Determine the [X, Y] coordinate at the center of the cell enclosing the given text.  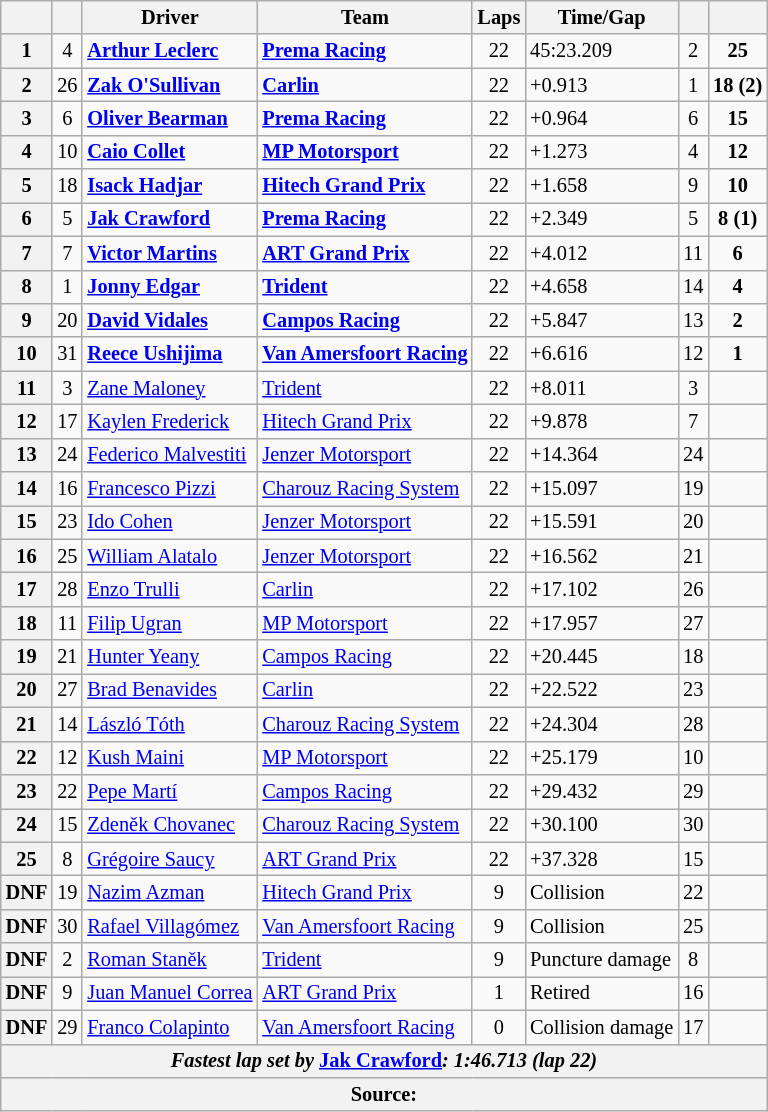
Jonny Edgar [170, 287]
8 (1) [738, 219]
+16.562 [602, 556]
+17.957 [602, 623]
Caio Collet [170, 152]
+0.964 [602, 118]
45:23.209 [602, 51]
Hunter Yeany [170, 657]
Arthur Leclerc [170, 51]
+37.328 [602, 859]
18 (2) [738, 85]
+2.349 [602, 219]
+17.102 [602, 589]
+15.097 [602, 489]
Zak O'Sullivan [170, 85]
+4.658 [602, 287]
Kush Maini [170, 758]
Zane Maloney [170, 388]
Ido Cohen [170, 522]
Francesco Pizzi [170, 489]
Victor Martins [170, 253]
+5.847 [602, 320]
Pepe Martí [170, 791]
Puncture damage [602, 960]
David Vidales [170, 320]
Driver [170, 17]
Kaylen Frederick [170, 421]
Rafael Villagómez [170, 926]
Zdeněk Chovanec [170, 825]
Franco Colapinto [170, 1027]
Jak Crawford [170, 219]
Juan Manuel Correa [170, 993]
Retired [602, 993]
+30.100 [602, 825]
Laps [498, 17]
Oliver Bearman [170, 118]
Grégoire Saucy [170, 859]
+22.522 [602, 690]
Filip Ugran [170, 623]
Time/Gap [602, 17]
Team [364, 17]
+1.273 [602, 152]
+8.011 [602, 388]
+24.304 [602, 724]
Brad Benavides [170, 690]
Isack Hadjar [170, 186]
0 [498, 1027]
+15.591 [602, 522]
Source: [384, 1094]
Fastest lap set by Jak Crawford: 1:46.713 (lap 22) [384, 1061]
31 [67, 354]
+25.179 [602, 758]
Roman Staněk [170, 960]
+4.012 [602, 253]
Nazim Azman [170, 892]
+1.658 [602, 186]
+29.432 [602, 791]
+9.878 [602, 421]
László Tóth [170, 724]
+6.616 [602, 354]
+14.364 [602, 455]
Federico Malvestiti [170, 455]
+20.445 [602, 657]
William Alatalo [170, 556]
+0.913 [602, 85]
Collision damage [602, 1027]
Enzo Trulli [170, 589]
Reece Ushijima [170, 354]
